Determine the (X, Y) coordinate at the center of the cell enclosing the given text.  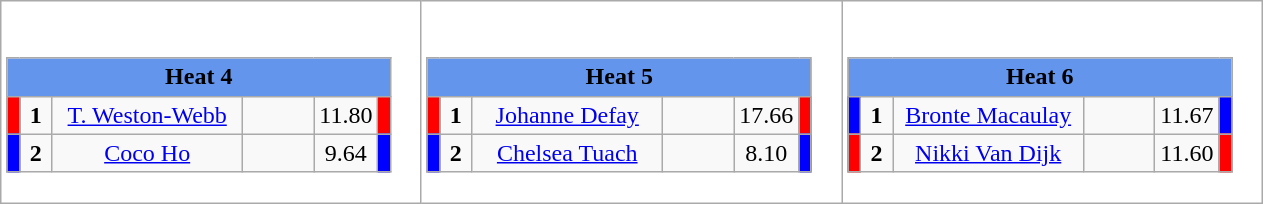
Nikki Van Dijk (988, 153)
Johanne Defay (568, 115)
9.64 (346, 153)
17.66 (766, 115)
Heat 4 1 T. Weston-Webb 11.80 2 Coco Ho 9.64 (211, 102)
11.67 (1187, 115)
Coco Ho (148, 153)
T. Weston-Webb (148, 115)
Chelsea Tuach (568, 153)
8.10 (766, 153)
Bronte Macaulay (988, 115)
11.60 (1187, 153)
Heat 5 (619, 77)
Heat 6 1 Bronte Macaulay 11.67 2 Nikki Van Dijk 11.60 (1052, 102)
Heat 4 (198, 77)
Heat 6 (1040, 77)
Heat 5 1 Johanne Defay 17.66 2 Chelsea Tuach 8.10 (632, 102)
11.80 (346, 115)
